Extract the [X, Y] coordinate from the center of the cell holding the provided text.  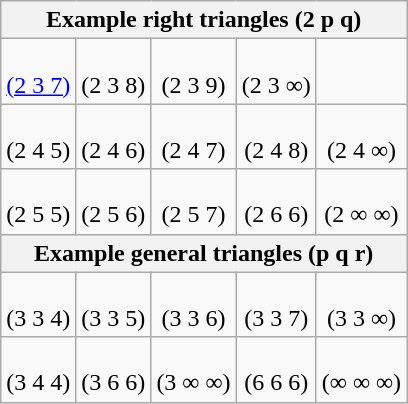
(3 4 4) [38, 370]
(2 4 7) [194, 136]
(3 3 6) [194, 304]
(3 3 7) [276, 304]
(2 5 6) [114, 202]
(6 6 6) [276, 370]
(2 4 ∞) [361, 136]
(3 3 4) [38, 304]
(2 ∞ ∞) [361, 202]
(3 ∞ ∞) [194, 370]
(2 6 6) [276, 202]
Example general triangles (p q r) [204, 253]
(3 6 6) [114, 370]
(2 5 5) [38, 202]
(2 4 5) [38, 136]
(3 3 5) [114, 304]
Example right triangles (2 p q) [204, 20]
(2 3 7) [38, 72]
(∞ ∞ ∞) [361, 370]
(3 3 ∞) [361, 304]
(2 3 ∞) [276, 72]
(2 3 8) [114, 72]
(2 4 6) [114, 136]
(2 3 9) [194, 72]
(2 4 8) [276, 136]
(2 5 7) [194, 202]
